From the cell containing the given text, extract its center point as [x, y] coordinate. 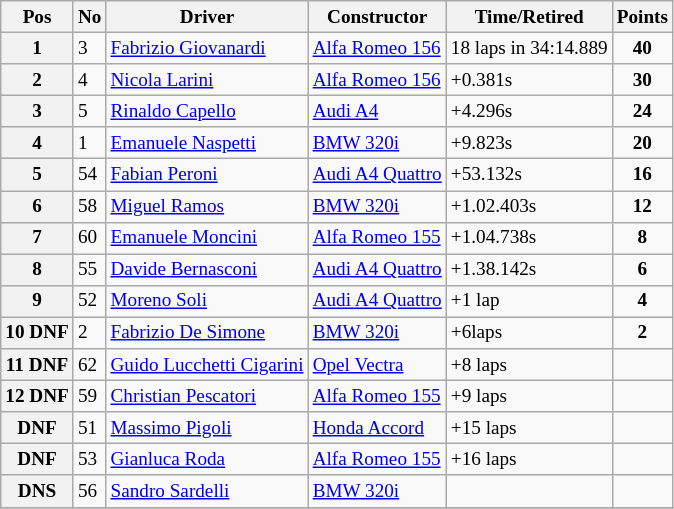
+1.04.738s [529, 238]
Audi A4 [377, 111]
52 [90, 301]
12 DNF [38, 396]
+6laps [529, 333]
18 laps in 34:14.889 [529, 48]
Honda Accord [377, 428]
+1.02.403s [529, 206]
12 [642, 206]
Fabrizio De Simone [207, 333]
Davide Bernasconi [207, 270]
11 DNF [38, 365]
+8 laps [529, 365]
Pos [38, 17]
Constructor [377, 17]
+53.132s [529, 175]
51 [90, 428]
40 [642, 48]
53 [90, 460]
No [90, 17]
Points [642, 17]
Massimo Pigoli [207, 428]
60 [90, 238]
Emanuele Moncini [207, 238]
+9.823s [529, 143]
+1 lap [529, 301]
Nicola Larini [207, 80]
59 [90, 396]
9 [38, 301]
62 [90, 365]
DNS [38, 491]
10 DNF [38, 333]
24 [642, 111]
Guido Lucchetti Cigarini [207, 365]
+16 laps [529, 460]
56 [90, 491]
20 [642, 143]
Emanuele Naspetti [207, 143]
+9 laps [529, 396]
Sandro Sardelli [207, 491]
Rinaldo Capello [207, 111]
58 [90, 206]
Christian Pescatori [207, 396]
Driver [207, 17]
7 [38, 238]
30 [642, 80]
Moreno Soli [207, 301]
54 [90, 175]
Opel Vectra [377, 365]
Gianluca Roda [207, 460]
+15 laps [529, 428]
Fabian Peroni [207, 175]
+4.296s [529, 111]
16 [642, 175]
Time/Retired [529, 17]
Fabrizio Giovanardi [207, 48]
55 [90, 270]
Miguel Ramos [207, 206]
+1.38.142s [529, 270]
+0.381s [529, 80]
